Scan for the cell matching the given text and deliver its (x, y) coordinate at center. 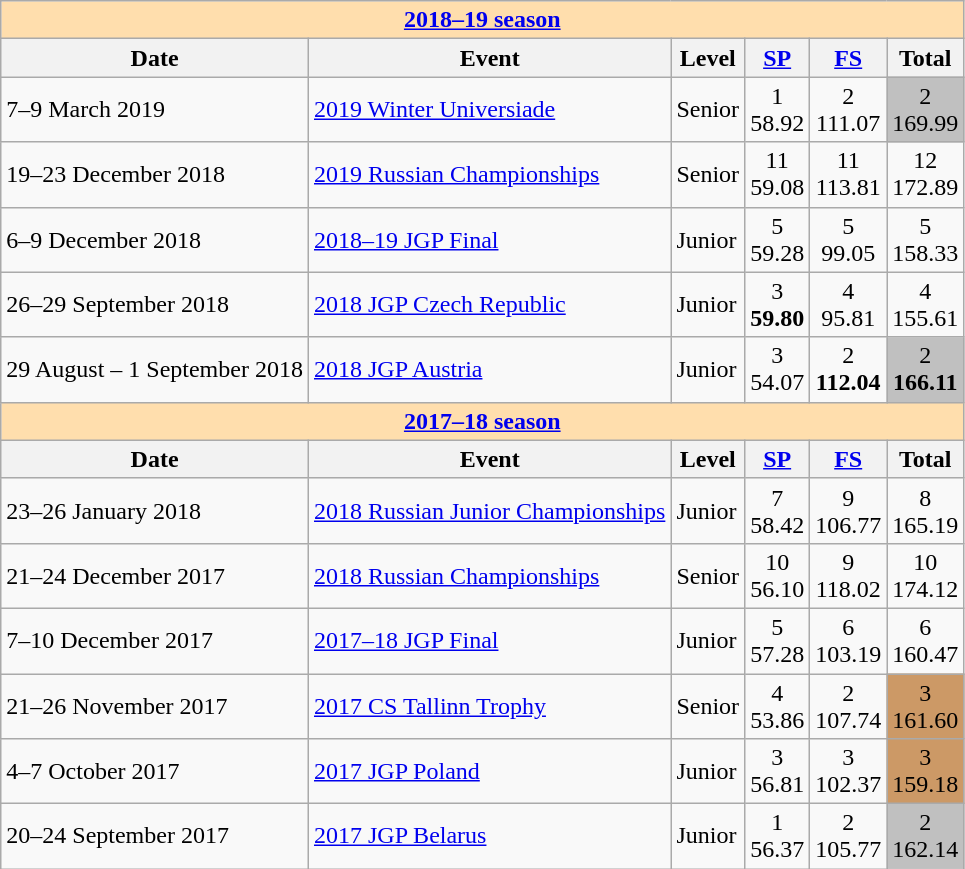
3 56.81 (778, 772)
2018 JGP Czech Republic (489, 304)
1 58.92 (778, 110)
11 113.81 (848, 174)
4 95.81 (848, 304)
2017 CS Tallinn Trophy (489, 706)
2017 JGP Poland (489, 772)
2017–18 JGP Final (489, 640)
7–9 March 2019 (155, 110)
2018–19 season (482, 20)
2 105.77 (848, 836)
2 162.14 (926, 836)
21–26 November 2017 (155, 706)
7–10 December 2017 (155, 640)
11 59.08 (778, 174)
3 102.37 (848, 772)
4 155.61 (926, 304)
6 160.47 (926, 640)
9 106.77 (848, 510)
3 59.80 (778, 304)
20–24 September 2017 (155, 836)
1 56.37 (778, 836)
2 111.07 (848, 110)
12 172.89 (926, 174)
5 99.05 (848, 240)
2018 JGP Austria (489, 370)
2019 Winter Universiade (489, 110)
2 112.04 (848, 370)
19–23 December 2018 (155, 174)
26–29 September 2018 (155, 304)
21–24 December 2017 (155, 576)
29 August – 1 September 2018 (155, 370)
7 58.42 (778, 510)
4–7 October 2017 (155, 772)
2017–18 season (482, 421)
2017 JGP Belarus (489, 836)
8 165.19 (926, 510)
2 107.74 (848, 706)
5 59.28 (778, 240)
2018–19 JGP Final (489, 240)
23–26 January 2018 (155, 510)
10 174.12 (926, 576)
9 118.02 (848, 576)
6–9 December 2018 (155, 240)
5 57.28 (778, 640)
2 169.99 (926, 110)
3 161.60 (926, 706)
2018 Russian Junior Championships (489, 510)
6 103.19 (848, 640)
3 54.07 (778, 370)
2018 Russian Championships (489, 576)
4 53.86 (778, 706)
2 166.11 (926, 370)
2019 Russian Championships (489, 174)
5 158.33 (926, 240)
10 56.10 (778, 576)
3 159.18 (926, 772)
